Locate the cell with the specified text and output its (X, Y) center coordinate. 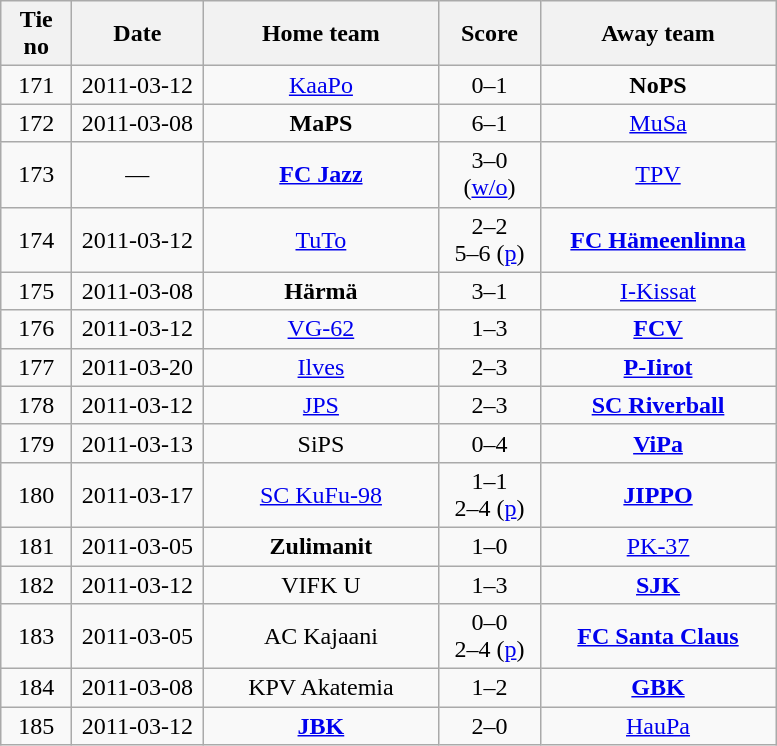
SJK (658, 585)
VG-62 (321, 329)
SC Riverball (658, 405)
0–4 (490, 443)
0–1 (490, 85)
Score (490, 34)
2–0 (490, 726)
175 (36, 291)
MuSa (658, 123)
JIPPO (658, 494)
1–0 (490, 546)
174 (36, 240)
KPV Akatemia (321, 688)
3–1 (490, 291)
SC KuFu-98 (321, 494)
185 (36, 726)
2011-03-17 (138, 494)
TPV (658, 174)
178 (36, 405)
FCV (658, 329)
Tie no (36, 34)
0–0 2–4 (p) (490, 636)
KaaPo (321, 85)
2–2 5–6 (p) (490, 240)
176 (36, 329)
Härmä (321, 291)
TuTo (321, 240)
183 (36, 636)
184 (36, 688)
MaPS (321, 123)
GBK (658, 688)
1–1 2–4 (p) (490, 494)
ViPa (658, 443)
JPS (321, 405)
Date (138, 34)
Zulimanit (321, 546)
171 (36, 85)
P-Iirot (658, 367)
172 (36, 123)
FC Santa Claus (658, 636)
— (138, 174)
3–0 (w/o) (490, 174)
Ilves (321, 367)
182 (36, 585)
181 (36, 546)
HauPa (658, 726)
JBK (321, 726)
I-Kissat (658, 291)
Away team (658, 34)
Home team (321, 34)
180 (36, 494)
NoPS (658, 85)
177 (36, 367)
AC Kajaani (321, 636)
173 (36, 174)
2011-03-20 (138, 367)
VIFK U (321, 585)
FC Jazz (321, 174)
SiPS (321, 443)
1–2 (490, 688)
2011-03-13 (138, 443)
6–1 (490, 123)
FC Hämeenlinna (658, 240)
179 (36, 443)
PK-37 (658, 546)
